Search for the cell housing the specified text and yield its [X, Y] center coordinate. 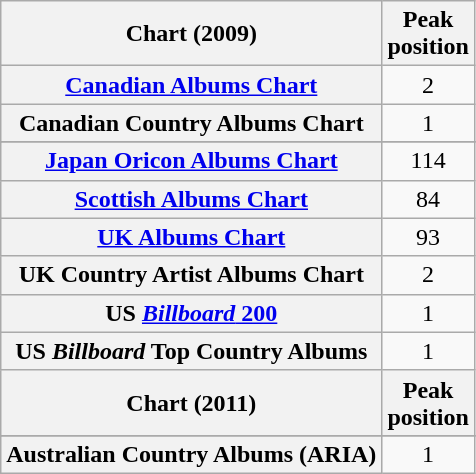
Chart (2009) [192, 34]
US Billboard Top Country Albums [192, 351]
Chart (2011) [192, 402]
UK Country Artist Albums Chart [192, 275]
Japan Oricon Albums Chart [192, 161]
114 [428, 161]
Scottish Albums Chart [192, 199]
Australian Country Albums (ARIA) [192, 454]
Canadian Albums Chart [192, 85]
84 [428, 199]
UK Albums Chart [192, 237]
Canadian Country Albums Chart [192, 123]
US Billboard 200 [192, 313]
93 [428, 237]
